Capture the cell that displays the provided text and extract its [x, y] central coordinate. 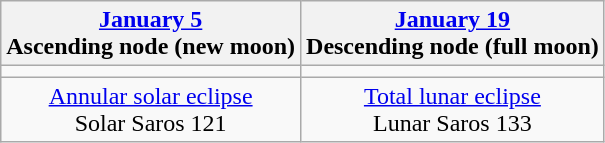
January 19Descending node (full moon) [453, 34]
January 5Ascending node (new moon) [151, 34]
Annular solar eclipseSolar Saros 121 [151, 110]
Total lunar eclipseLunar Saros 133 [453, 110]
